Provide the [x, y] coordinate of the cell's center where the given text is located.  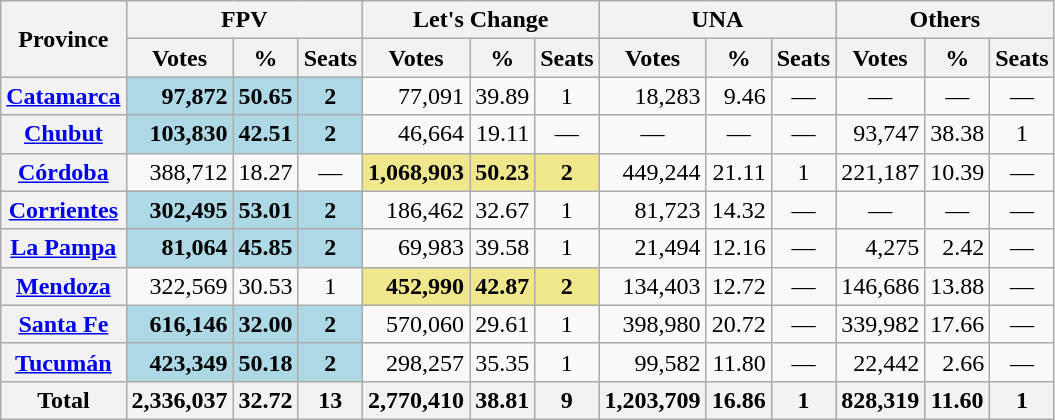
53.01 [266, 210]
13.88 [958, 286]
42.87 [502, 286]
18,283 [652, 96]
93,747 [880, 134]
20.72 [738, 324]
Chubut [64, 134]
18.27 [266, 172]
339,982 [880, 324]
81,064 [180, 248]
39.58 [502, 248]
134,403 [652, 286]
UNA [718, 20]
42.51 [266, 134]
30.53 [266, 286]
17.66 [958, 324]
29.61 [502, 324]
81,723 [652, 210]
50.23 [502, 172]
39.89 [502, 96]
398,980 [652, 324]
16.86 [738, 400]
570,060 [416, 324]
50.65 [266, 96]
32.72 [266, 400]
69,983 [416, 248]
302,495 [180, 210]
Córdoba [64, 172]
38.81 [502, 400]
FPV [244, 20]
13 [330, 400]
9 [567, 400]
2.66 [958, 362]
21,494 [652, 248]
99,582 [652, 362]
4,275 [880, 248]
828,319 [880, 400]
Let's Change [482, 20]
452,990 [416, 286]
10.39 [958, 172]
Others [946, 20]
Tucumán [64, 362]
2.42 [958, 248]
146,686 [880, 286]
11.60 [958, 400]
22,442 [880, 362]
14.32 [738, 210]
449,244 [652, 172]
12.72 [738, 286]
Province [64, 39]
Corrientes [64, 210]
38.38 [958, 134]
298,257 [416, 362]
12.16 [738, 248]
186,462 [416, 210]
19.11 [502, 134]
1,203,709 [652, 400]
97,872 [180, 96]
32.67 [502, 210]
Santa Fe [64, 324]
32.00 [266, 324]
50.18 [266, 362]
322,569 [180, 286]
2,770,410 [416, 400]
221,187 [880, 172]
1,068,903 [416, 172]
77,091 [416, 96]
616,146 [180, 324]
46,664 [416, 134]
La Pampa [64, 248]
11.80 [738, 362]
Total [64, 400]
388,712 [180, 172]
9.46 [738, 96]
2,336,037 [180, 400]
35.35 [502, 362]
45.85 [266, 248]
Catamarca [64, 96]
Mendoza [64, 286]
21.11 [738, 172]
423,349 [180, 362]
103,830 [180, 134]
